From the cell containing the given text, extract its center point as [X, Y] coordinate. 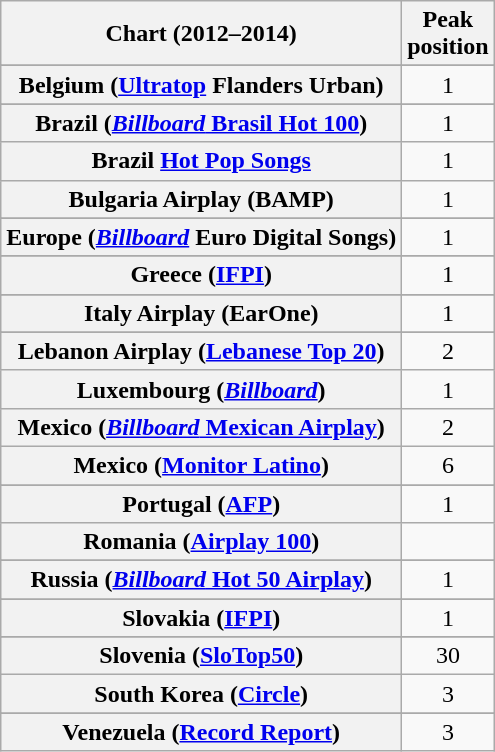
Brazil Hot Pop Songs [202, 161]
Russia (Billboard Hot 50 Airplay) [202, 580]
Lebanon Airplay (Lebanese Top 20) [202, 351]
Peakposition [448, 34]
Chart (2012–2014) [202, 34]
Europe (Billboard Euro Digital Songs) [202, 237]
Slovakia (IFPI) [202, 618]
Mexico (Billboard Mexican Airplay) [202, 427]
Luxembourg (Billboard) [202, 389]
Belgium (Ultratop Flanders Urban) [202, 85]
Portugal (AFP) [202, 503]
6 [448, 465]
South Korea (Circle) [202, 694]
Greece (IFPI) [202, 275]
Bulgaria Airplay (BAMP) [202, 199]
Brazil (Billboard Brasil Hot 100) [202, 123]
Slovenia (SloTop50) [202, 656]
Mexico (Monitor Latino) [202, 465]
30 [448, 656]
Romania (Airplay 100) [202, 542]
Venezuela (Record Report) [202, 732]
Italy Airplay (EarOne) [202, 313]
